Determine the (X, Y) coordinate at the center of the cell enclosing the given text.  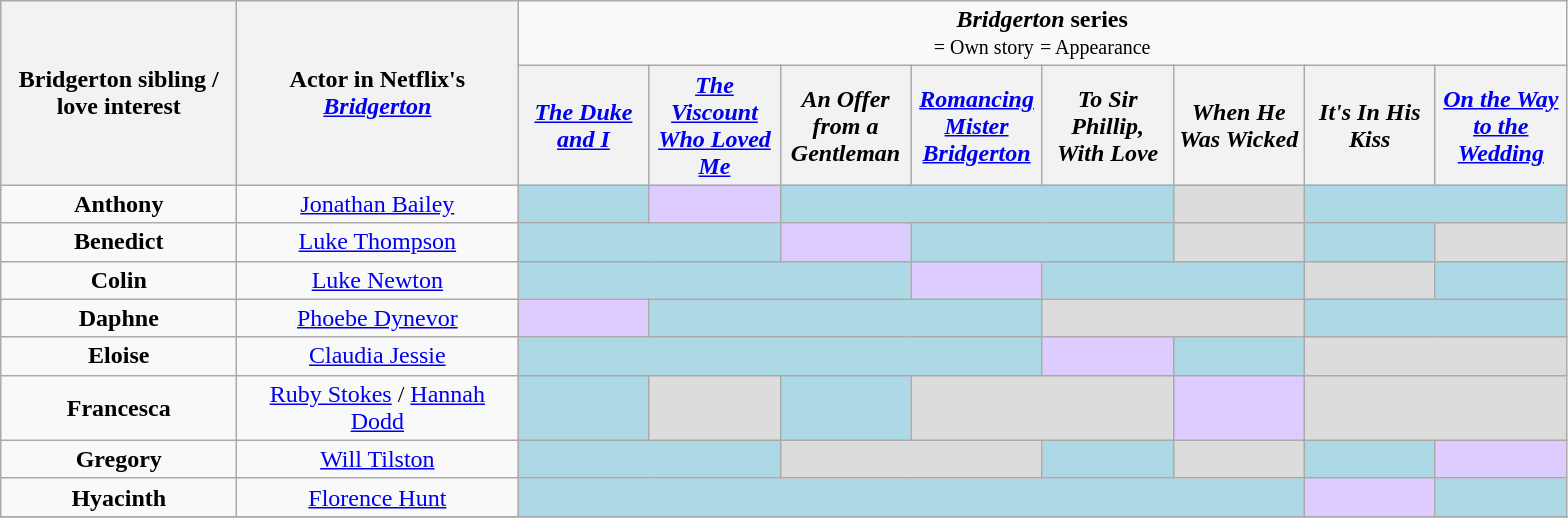
Luke Thompson (378, 242)
Daphne (119, 318)
The Viscount Who Loved Me (714, 126)
Ruby Stokes / Hannah Dodd (378, 408)
An Offer from a Gentleman (846, 126)
On the Way to the Wedding (1500, 126)
The Duke and I (584, 126)
When He Was Wicked (1238, 126)
Colin (119, 280)
Anthony (119, 204)
Bridgerton sibling / love interest (119, 93)
Romancing Mister Bridgerton (976, 126)
Francesca (119, 408)
Gregory (119, 459)
Florence Hunt (378, 497)
Phoebe Dynevor (378, 318)
Luke Newton (378, 280)
Eloise (119, 356)
Will Tilston (378, 459)
Bridgerton series = Own story = Appearance (1042, 34)
It's In His Kiss (1370, 126)
Jonathan Bailey (378, 204)
Claudia Jessie (378, 356)
Benedict (119, 242)
Hyacinth (119, 497)
Actor in Netflix's Bridgerton (378, 93)
To Sir Phillip, With Love (1108, 126)
